Return (x, y) of the center of cell containing provided text 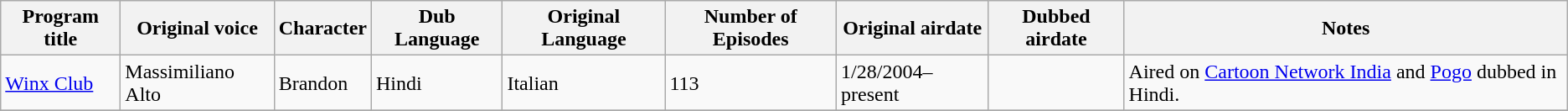
Brandon (322, 82)
Character (322, 29)
Dub Language (437, 29)
Aired on Cartoon Network India and Pogo dubbed in Hindi. (1345, 82)
113 (750, 82)
1/28/2004–present (913, 82)
Number of Episodes (750, 29)
Dubbed airdate (1056, 29)
Original airdate (913, 29)
Notes (1345, 29)
Italian (584, 82)
Winx Club (60, 82)
Original Language (584, 29)
Program title (60, 29)
Original voice (198, 29)
Hindi (437, 82)
Massimiliano Alto (198, 82)
